Search for the cell housing the specified text and yield its (X, Y) center coordinate. 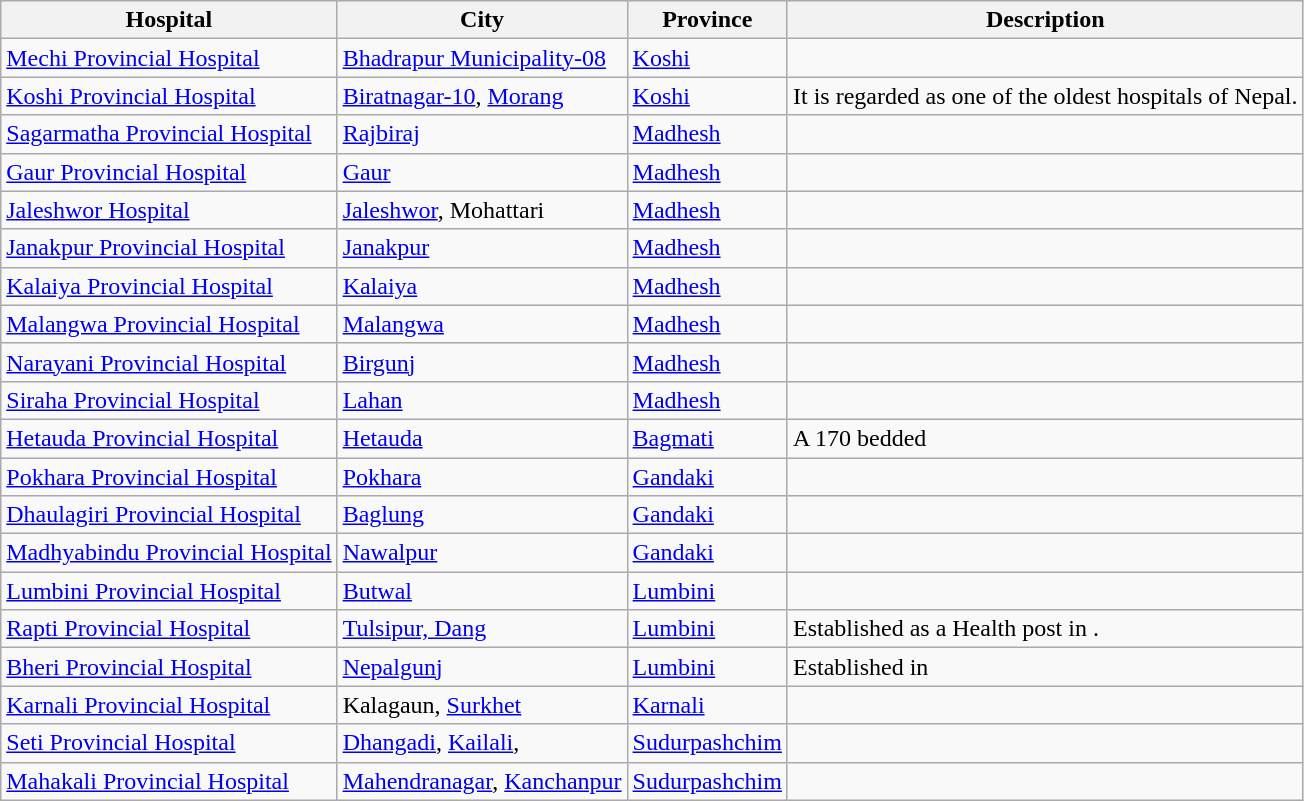
Madhyabindu Provincial Hospital (169, 553)
Hospital (169, 20)
Established as a Health post in . (1045, 629)
Lahan (482, 400)
Siraha Provincial Hospital (169, 400)
Gaur (482, 172)
Jaleshwor Hospital (169, 210)
Dhangadi, Kailali, (482, 743)
It is regarded as one of the oldest hospitals of Nepal. (1045, 96)
Mahendranagar, Kanchanpur (482, 781)
Kalagaun, Surkhet (482, 705)
Rapti Provincial Hospital (169, 629)
City (482, 20)
Sagarmatha Provincial Hospital (169, 134)
Description (1045, 20)
Nawalpur (482, 553)
Malangwa (482, 324)
Bagmati (707, 438)
Bhadrapur Municipality-08 (482, 58)
Gaur Provincial Hospital (169, 172)
Mahakali Provincial Hospital (169, 781)
Tulsipur, Dang (482, 629)
Nepalgunj (482, 667)
Seti Provincial Hospital (169, 743)
Malangwa Provincial Hospital (169, 324)
Mechi Provincial Hospital (169, 58)
Province (707, 20)
Biratnagar-10, Morang (482, 96)
Pokhara (482, 477)
Koshi Provincial Hospital (169, 96)
Hetauda (482, 438)
Janakpur Provincial Hospital (169, 248)
Hetauda Provincial Hospital (169, 438)
A 170 bedded (1045, 438)
Bheri Provincial Hospital (169, 667)
Dhaulagiri Provincial Hospital (169, 515)
Jaleshwor, Mohattari (482, 210)
Birgunj (482, 362)
Baglung (482, 515)
Butwal (482, 591)
Rajbiraj (482, 134)
Karnali (707, 705)
Lumbini Provincial Hospital (169, 591)
Established in (1045, 667)
Pokhara Provincial Hospital (169, 477)
Kalaiya Provincial Hospital (169, 286)
Karnali Provincial Hospital (169, 705)
Kalaiya (482, 286)
Janakpur (482, 248)
Narayani Provincial Hospital (169, 362)
